From the cell containing the given text, extract its center point as [x, y] coordinate. 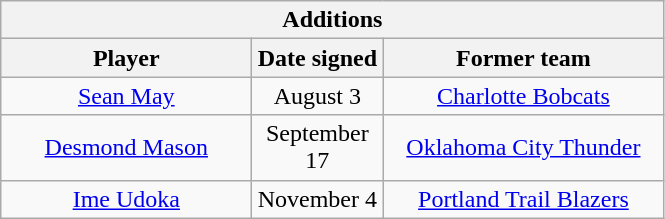
Desmond Mason [126, 148]
Oklahoma City Thunder [524, 148]
Portland Trail Blazers [524, 199]
Date signed [318, 58]
Former team [524, 58]
August 3 [318, 96]
November 4 [318, 199]
Player [126, 58]
Sean May [126, 96]
Additions [332, 20]
Charlotte Bobcats [524, 96]
September 17 [318, 148]
Ime Udoka [126, 199]
